Provide the (x, y) coordinate of the cell's center where the given text is located.  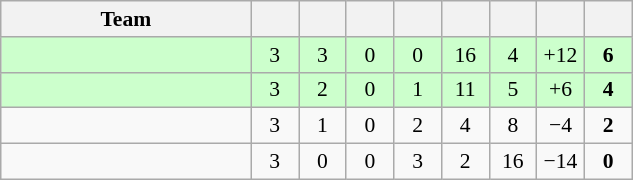
−4 (561, 126)
Team (126, 19)
8 (513, 126)
11 (465, 90)
−14 (561, 162)
5 (513, 90)
6 (608, 55)
+12 (561, 55)
+6 (561, 90)
